Locate the cell with the specified text and output its [X, Y] center coordinate. 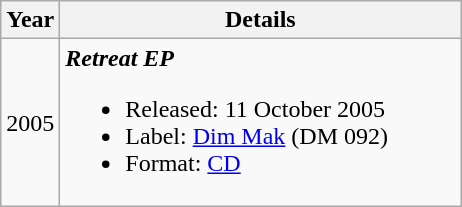
2005 [30, 122]
Year [30, 20]
Details [260, 20]
Retreat EPReleased: 11 October 2005Label: Dim Mak (DM 092)Format: CD [260, 122]
